Return [X, Y] of the center of cell containing provided text 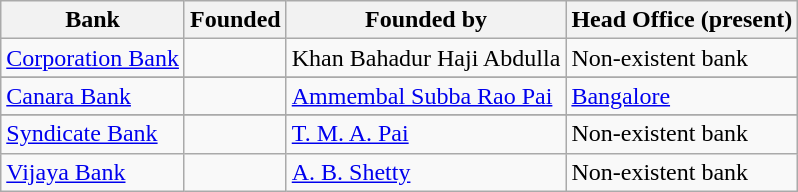
A. B. Shetty [426, 172]
Syndicate Bank [93, 134]
Corporation Bank [93, 58]
Khan Bahadur Haji Abdulla [426, 58]
Vijaya Bank [93, 172]
Bangalore [682, 96]
Bank [93, 20]
Ammembal Subba Rao Pai [426, 96]
Founded [235, 20]
Head Office (present) [682, 20]
T. M. A. Pai [426, 134]
Canara Bank [93, 96]
Founded by [426, 20]
